Detect which cell encompasses the target text, then output its [x, y] center coordinate. 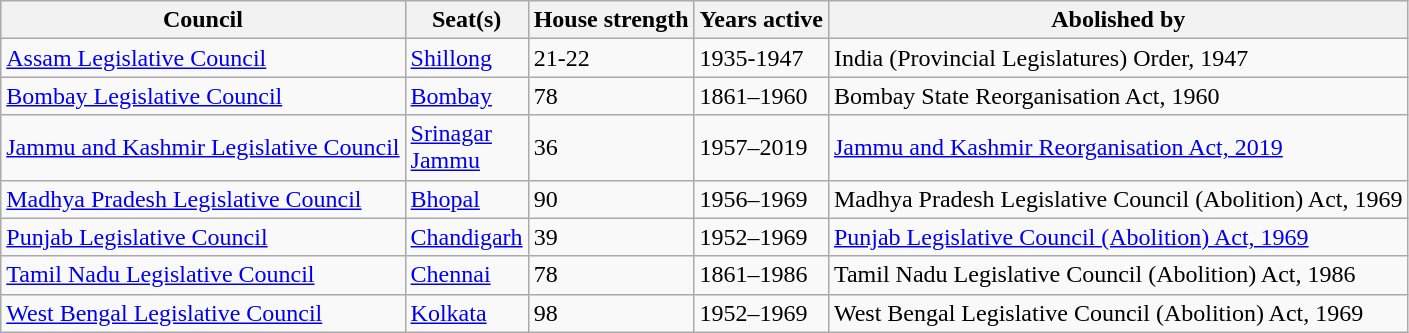
West Bengal Legislative Council [203, 313]
Chandigarh [466, 237]
Tamil Nadu Legislative Council [203, 275]
Bombay State Reorganisation Act, 1960 [1118, 96]
Bombay [466, 96]
Seat(s) [466, 20]
Srinagar Jammu [466, 148]
Jammu and Kashmir Legislative Council [203, 148]
India (Provincial Legislatures) Order, 1947 [1118, 58]
1956–1969 [761, 199]
West Bengal Legislative Council (Abolition) Act, 1969 [1118, 313]
21-22 [611, 58]
1861–1986 [761, 275]
Years active [761, 20]
Tamil Nadu Legislative Council (Abolition) Act, 1986 [1118, 275]
36 [611, 148]
House strength [611, 20]
Madhya Pradesh Legislative Council [203, 199]
39 [611, 237]
Chennai [466, 275]
1935-1947 [761, 58]
Punjab Legislative Council [203, 237]
Madhya Pradesh Legislative Council (Abolition) Act, 1969 [1118, 199]
90 [611, 199]
Bombay Legislative Council [203, 96]
1957–2019 [761, 148]
1861–1960 [761, 96]
Kolkata [466, 313]
Council [203, 20]
Jammu and Kashmir Reorganisation Act, 2019 [1118, 148]
Bhopal [466, 199]
Punjab Legislative Council (Abolition) Act, 1969 [1118, 237]
Abolished by [1118, 20]
98 [611, 313]
Assam Legislative Council [203, 58]
Shillong [466, 58]
